Detect which cell encompasses the target text, then output its (X, Y) center coordinate. 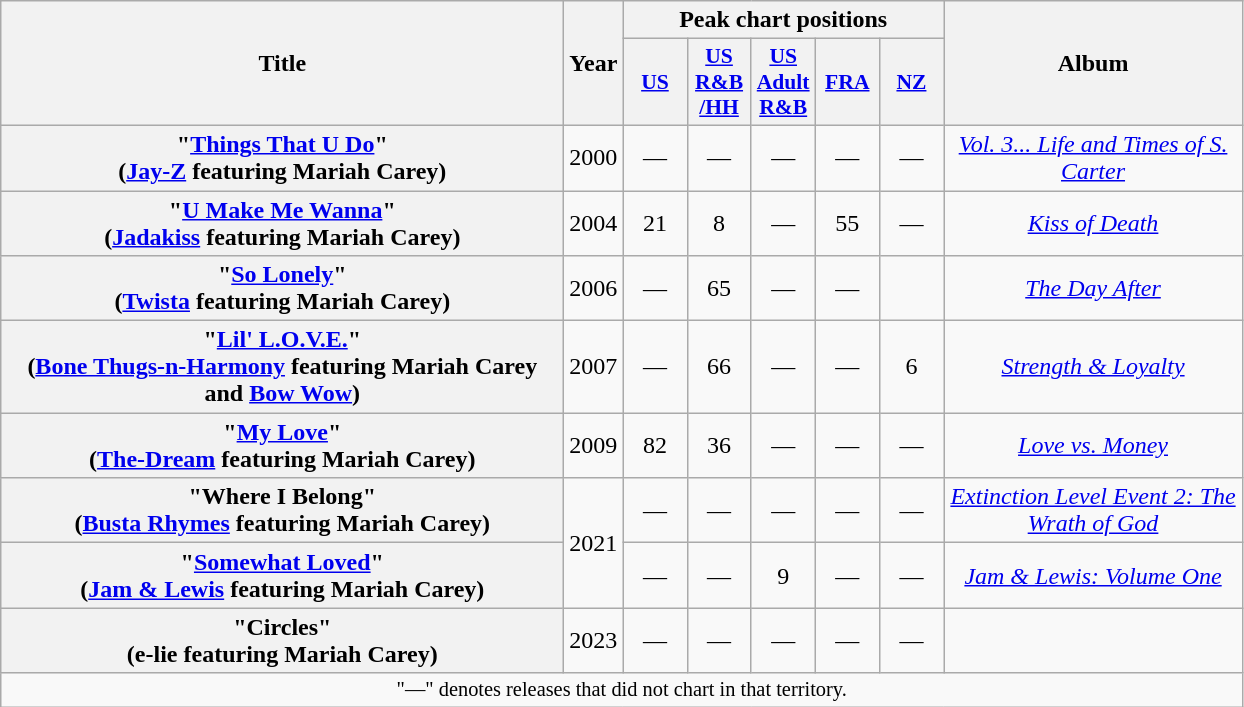
Jam & Lewis: Volume One (1094, 576)
"Somewhat Loved"(Jam & Lewis featuring Mariah Carey) (282, 576)
2007 (594, 367)
55 (847, 222)
Love vs. Money (1094, 446)
NZ (911, 82)
USAdultR&B (783, 82)
"Circles"(e-lie featuring Mariah Carey) (282, 640)
Peak chart positions (784, 20)
FRA (847, 82)
USR&B/HH (719, 82)
Kiss of Death (1094, 222)
2006 (594, 288)
"U Make Me Wanna" (Jadakiss featuring Mariah Carey) (282, 222)
65 (719, 288)
2000 (594, 158)
2021 (594, 543)
Extinction Level Event 2: The Wrath of God (1094, 510)
6 (911, 367)
"My Love" (The-Dream featuring Mariah Carey) (282, 446)
"Where I Belong" (Busta Rhymes featuring Mariah Carey) (282, 510)
Title (282, 64)
2023 (594, 640)
Strength & Loyalty (1094, 367)
The Day After (1094, 288)
"Lil' L.O.V.E." (Bone Thugs-n-Harmony featuring Mariah Carey and Bow Wow) (282, 367)
Year (594, 64)
8 (719, 222)
"So Lonely" (Twista featuring Mariah Carey) (282, 288)
36 (719, 446)
82 (655, 446)
Vol. 3... Life and Times of S. Carter (1094, 158)
"—" denotes releases that did not chart in that territory. (622, 690)
66 (719, 367)
Album (1094, 64)
"Things That U Do"(Jay-Z featuring Mariah Carey) (282, 158)
2004 (594, 222)
9 (783, 576)
21 (655, 222)
2009 (594, 446)
US (655, 82)
